Scan for the cell matching the given text and deliver its [X, Y] coordinate at center. 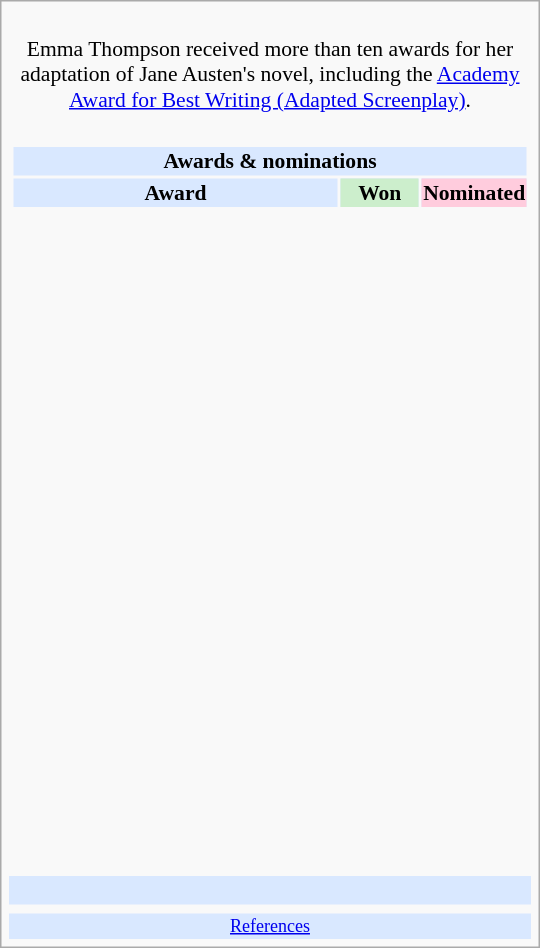
Award [175, 192]
Won [380, 192]
References [270, 926]
Nominated [474, 192]
Awards & nominations Award Won Nominated [270, 495]
Awards & nominations [270, 161]
